Capture the cell that displays the provided text and extract its (x, y) central coordinate. 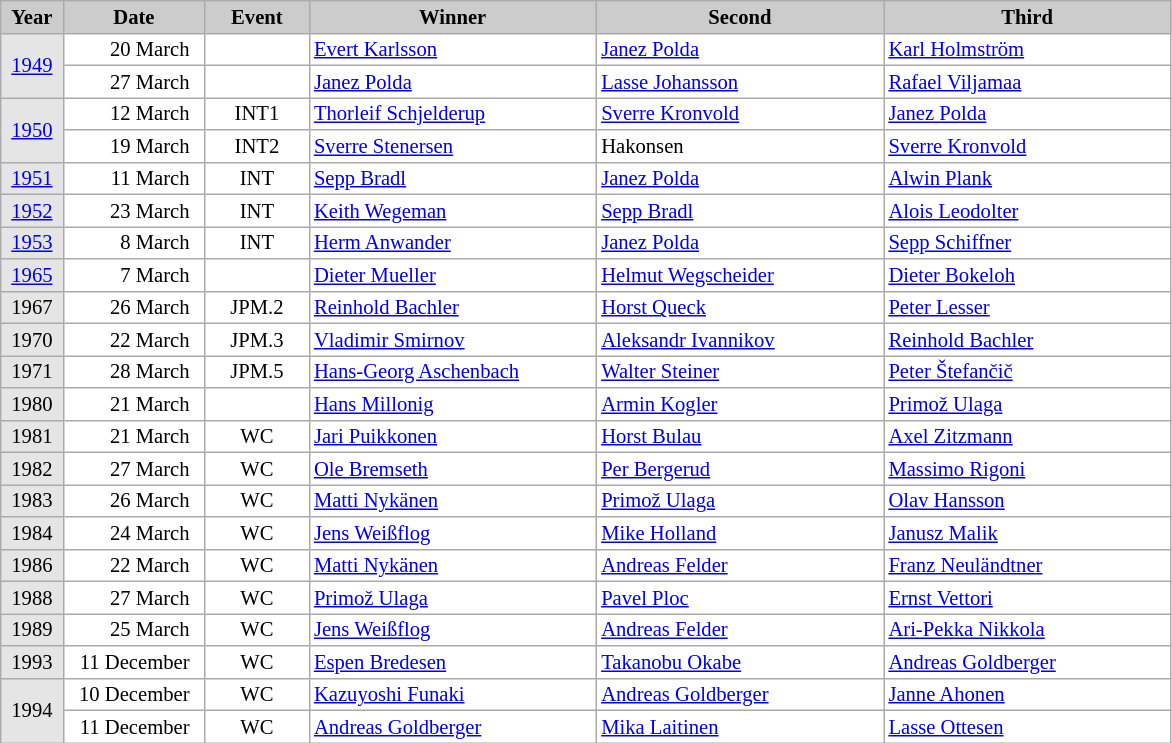
Winner (452, 16)
Takanobu Okabe (740, 662)
Ole Bremseth (452, 468)
Sverre Stenersen (452, 146)
Date (134, 16)
Karl Holmström (1028, 49)
Hans-Georg Aschenbach (452, 371)
Helmut Wegscheider (740, 274)
1953 (32, 242)
Mike Holland (740, 532)
Alwin Plank (1028, 178)
Keith Wegeman (452, 210)
1949 (32, 65)
Third (1028, 16)
Massimo Rigoni (1028, 468)
24 March (134, 532)
Year (32, 16)
1984 (32, 532)
Mika Laitinen (740, 726)
1971 (32, 371)
Sepp Schiffner (1028, 242)
28 March (134, 371)
19 March (134, 146)
Janne Ahonen (1028, 694)
INT1 (257, 113)
1982 (32, 468)
JPM.3 (257, 339)
1981 (32, 436)
Vladimir Smirnov (452, 339)
1980 (32, 404)
1967 (32, 307)
Herm Anwander (452, 242)
Dieter Bokeloh (1028, 274)
Jari Puikkonen (452, 436)
Horst Bulau (740, 436)
1988 (32, 597)
Rafael Viljamaa (1028, 81)
Walter Steiner (740, 371)
INT2 (257, 146)
1994 (32, 710)
1986 (32, 565)
Espen Bredesen (452, 662)
Hans Millonig (452, 404)
Armin Kogler (740, 404)
Peter Lesser (1028, 307)
10 December (134, 694)
1989 (32, 629)
1993 (32, 662)
JPM.5 (257, 371)
Per Bergerud (740, 468)
Dieter Mueller (452, 274)
11 March (134, 178)
Aleksandr Ivannikov (740, 339)
1965 (32, 274)
23 March (134, 210)
20 March (134, 49)
8 March (134, 242)
Alois Leodolter (1028, 210)
Thorleif Schjelderup (452, 113)
Lasse Johansson (740, 81)
Pavel Ploc (740, 597)
7 March (134, 274)
Ari-Pekka Nikkola (1028, 629)
Olav Hansson (1028, 500)
Franz Neuländtner (1028, 565)
JPM.2 (257, 307)
1970 (32, 339)
12 March (134, 113)
25 March (134, 629)
Horst Queck (740, 307)
Kazuyoshi Funaki (452, 694)
Axel Zitzmann (1028, 436)
Event (257, 16)
Hakonsen (740, 146)
1952 (32, 210)
1951 (32, 178)
Lasse Ottesen (1028, 726)
1950 (32, 129)
Peter Štefančič (1028, 371)
Janusz Malik (1028, 532)
Ernst Vettori (1028, 597)
1983 (32, 500)
Evert Karlsson (452, 49)
Second (740, 16)
